Return the [x, y] coordinate for the center point of the cell that contains the specified text.  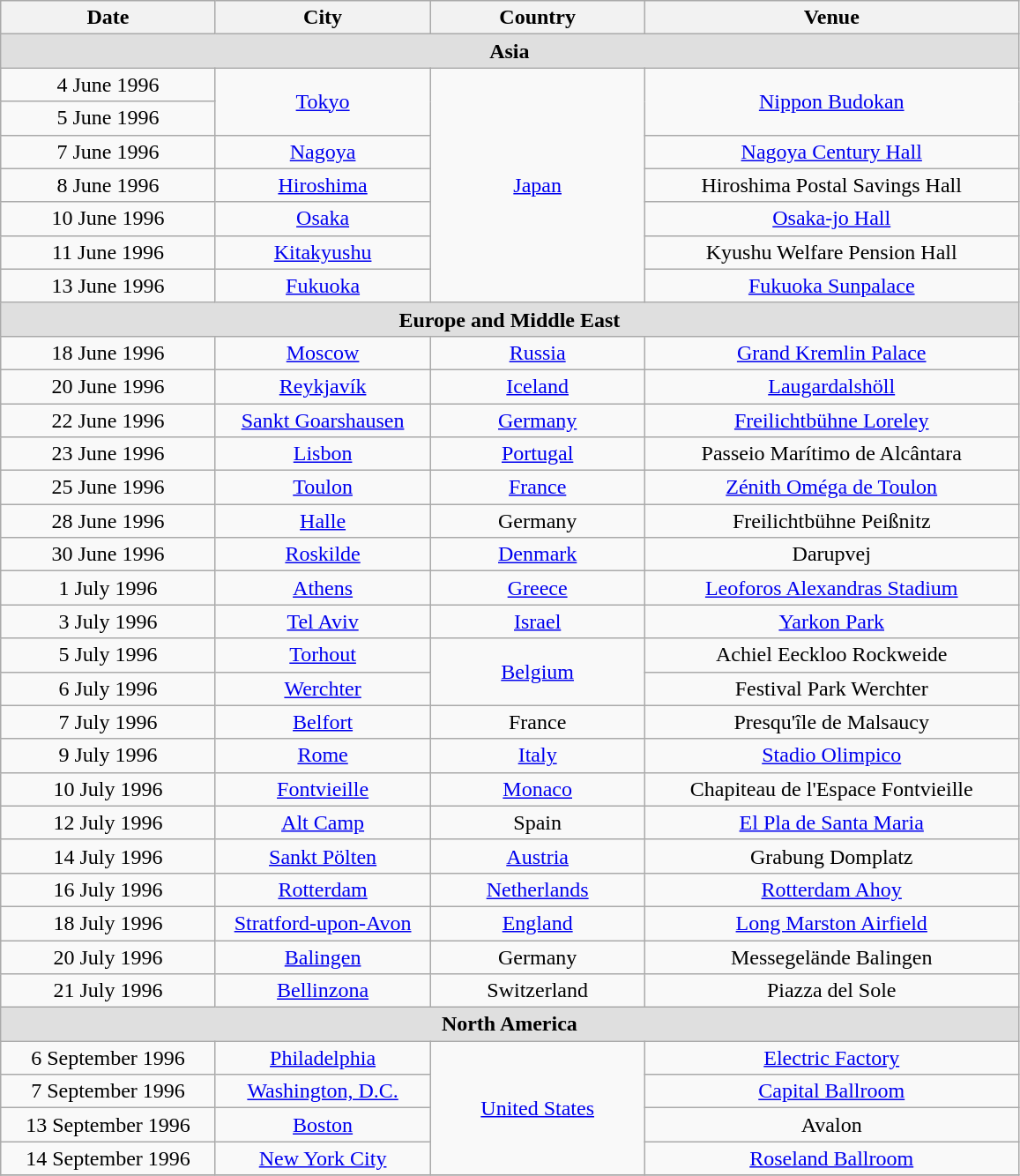
14 July 1996 [108, 856]
Tokyo [323, 101]
Stratford-upon-Avon [323, 923]
3 July 1996 [108, 621]
El Pla de Santa Maria [831, 822]
18 June 1996 [108, 353]
Philadelphia [323, 1058]
Iceland [538, 386]
Bellinzona [323, 991]
Laugardalshöll [831, 386]
Washington, D.C. [323, 1091]
Monaco [538, 789]
Belgium [538, 672]
21 July 1996 [108, 991]
10 July 1996 [108, 789]
Netherlands [538, 889]
Rotterdam [323, 889]
Darupvej [831, 555]
Nagoya [323, 152]
Long Marston Airfield [831, 923]
18 July 1996 [108, 923]
16 July 1996 [108, 889]
Passeio Marítimo de Alcântara [831, 454]
Denmark [538, 555]
Lisbon [323, 454]
New York City [323, 1158]
Reykjavík [323, 386]
Rome [323, 755]
28 June 1996 [108, 521]
30 June 1996 [108, 555]
Sankt Pölten [323, 856]
England [538, 923]
Presqu'île de Malsaucy [831, 722]
10 June 1996 [108, 219]
Torhout [323, 655]
Balingen [323, 956]
Hiroshima Postal Savings Hall [831, 185]
Boston [323, 1125]
Piazza del Sole [831, 991]
Nagoya Century Hall [831, 152]
5 June 1996 [108, 118]
Austria [538, 856]
7 July 1996 [108, 722]
Portugal [538, 454]
Stadio Olimpico [831, 755]
Venue [831, 18]
North America [510, 1024]
7 June 1996 [108, 152]
Grabung Domplatz [831, 856]
Country [538, 18]
Capital Ballroom [831, 1091]
Date [108, 18]
Moscow [323, 353]
Roseland Ballroom [831, 1158]
Freilichtbühne Loreley [831, 421]
Russia [538, 353]
14 September 1996 [108, 1158]
13 June 1996 [108, 286]
Greece [538, 588]
Israel [538, 621]
Asia [510, 51]
Fontvieille [323, 789]
6 July 1996 [108, 688]
22 June 1996 [108, 421]
City [323, 18]
Athens [323, 588]
Belfort [323, 722]
Fukuoka [323, 286]
Avalon [831, 1125]
Grand Kremlin Palace [831, 353]
Messegelände Balingen [831, 956]
Spain [538, 822]
Tel Aviv [323, 621]
Yarkon Park [831, 621]
11 June 1996 [108, 252]
Kyushu Welfare Pension Hall [831, 252]
25 June 1996 [108, 488]
Osaka-jo Hall [831, 219]
6 September 1996 [108, 1058]
Chapiteau de l'Espace Fontvieille [831, 789]
Sankt Goarshausen [323, 421]
Europe and Middle East [510, 319]
13 September 1996 [108, 1125]
9 July 1996 [108, 755]
Werchter [323, 688]
Nippon Budokan [831, 101]
4 June 1996 [108, 85]
Japan [538, 185]
Achiel Eeckloo Rockweide [831, 655]
Festival Park Werchter [831, 688]
12 July 1996 [108, 822]
Leoforos Alexandras Stadium [831, 588]
20 June 1996 [108, 386]
Alt Camp [323, 822]
Freilichtbühne Peißnitz [831, 521]
United States [538, 1108]
Hiroshima [323, 185]
Roskilde [323, 555]
Italy [538, 755]
Electric Factory [831, 1058]
Fukuoka Sunpalace [831, 286]
5 July 1996 [108, 655]
Halle [323, 521]
23 June 1996 [108, 454]
Toulon [323, 488]
7 September 1996 [108, 1091]
Rotterdam Ahoy [831, 889]
1 July 1996 [108, 588]
20 July 1996 [108, 956]
8 June 1996 [108, 185]
Switzerland [538, 991]
Zénith Oméga de Toulon [831, 488]
Kitakyushu [323, 252]
Osaka [323, 219]
